Find where the given text appears and provide that cell's center as (X, Y) coordinate. 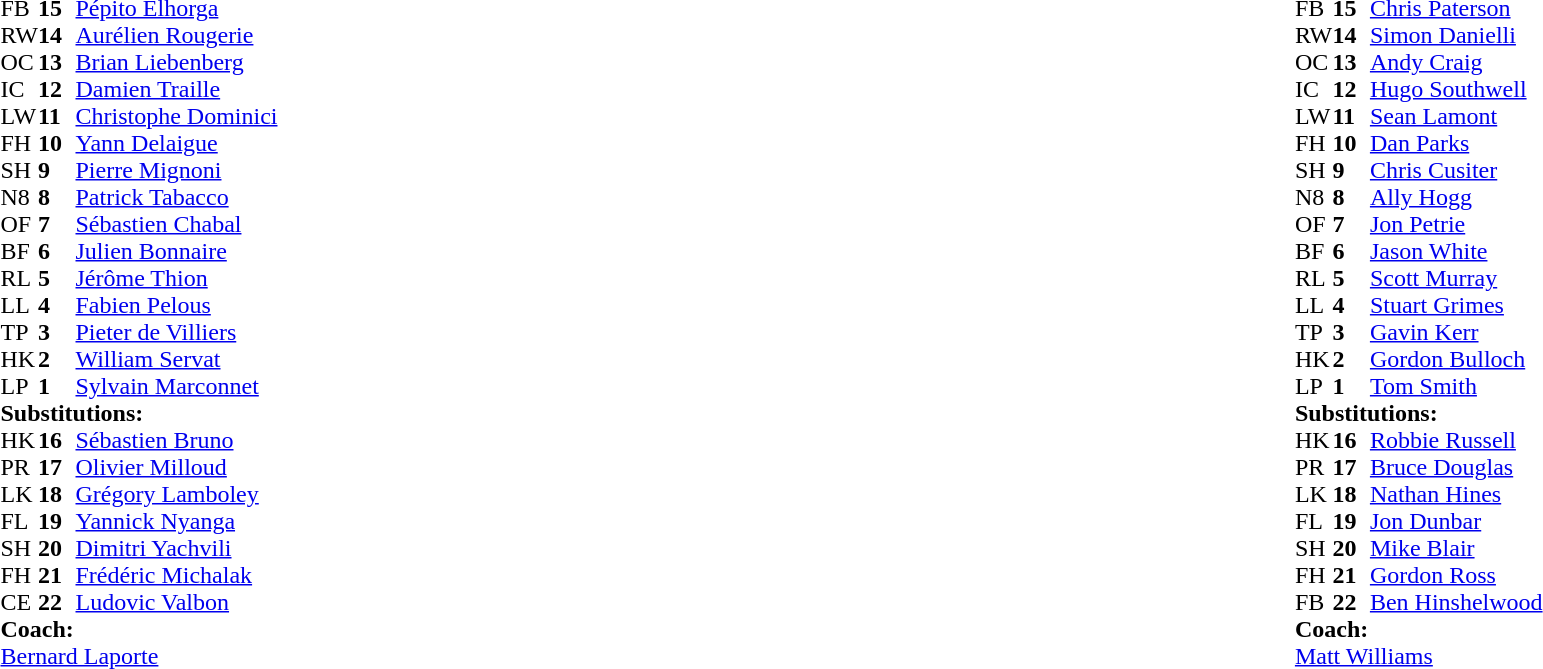
Nathan Hines (1456, 494)
Julien Bonnaire (177, 252)
Simon Danielli (1456, 36)
Hugo Southwell (1456, 90)
CE (19, 602)
Dan Parks (1456, 144)
Ben Hinshelwood (1456, 602)
Yann Delaigue (177, 144)
Aurélien Rougerie (177, 36)
Olivier Milloud (177, 468)
Sébastien Bruno (177, 440)
Bernard Laporte (138, 656)
Christophe Dominici (177, 116)
Fabien Pelous (177, 306)
Frédéric Michalak (177, 576)
Sean Lamont (1456, 116)
William Servat (177, 360)
Brian Liebenberg (177, 62)
Gordon Bulloch (1456, 360)
Jason White (1456, 252)
Damien Traille (177, 90)
Bruce Douglas (1456, 468)
Mike Blair (1456, 548)
Chris Cusiter (1456, 170)
Robbie Russell (1456, 440)
Jérôme Thion (177, 278)
Gavin Kerr (1456, 332)
Grégory Lamboley (177, 494)
Sylvain Marconnet (177, 386)
Stuart Grimes (1456, 306)
Sébastien Chabal (177, 224)
Pierre Mignoni (177, 170)
Matt Williams (1419, 656)
Dimitri Yachvili (177, 548)
Ludovic Valbon (177, 602)
Jon Petrie (1456, 224)
Pieter de Villiers (177, 332)
Tom Smith (1456, 386)
Patrick Tabacco (177, 198)
Scott Murray (1456, 278)
FB (1314, 602)
Jon Dunbar (1456, 522)
Ally Hogg (1456, 198)
Yannick Nyanga (177, 522)
Gordon Ross (1456, 576)
Andy Craig (1456, 62)
